Find where the given text appears and provide that cell's center as [x, y] coordinate. 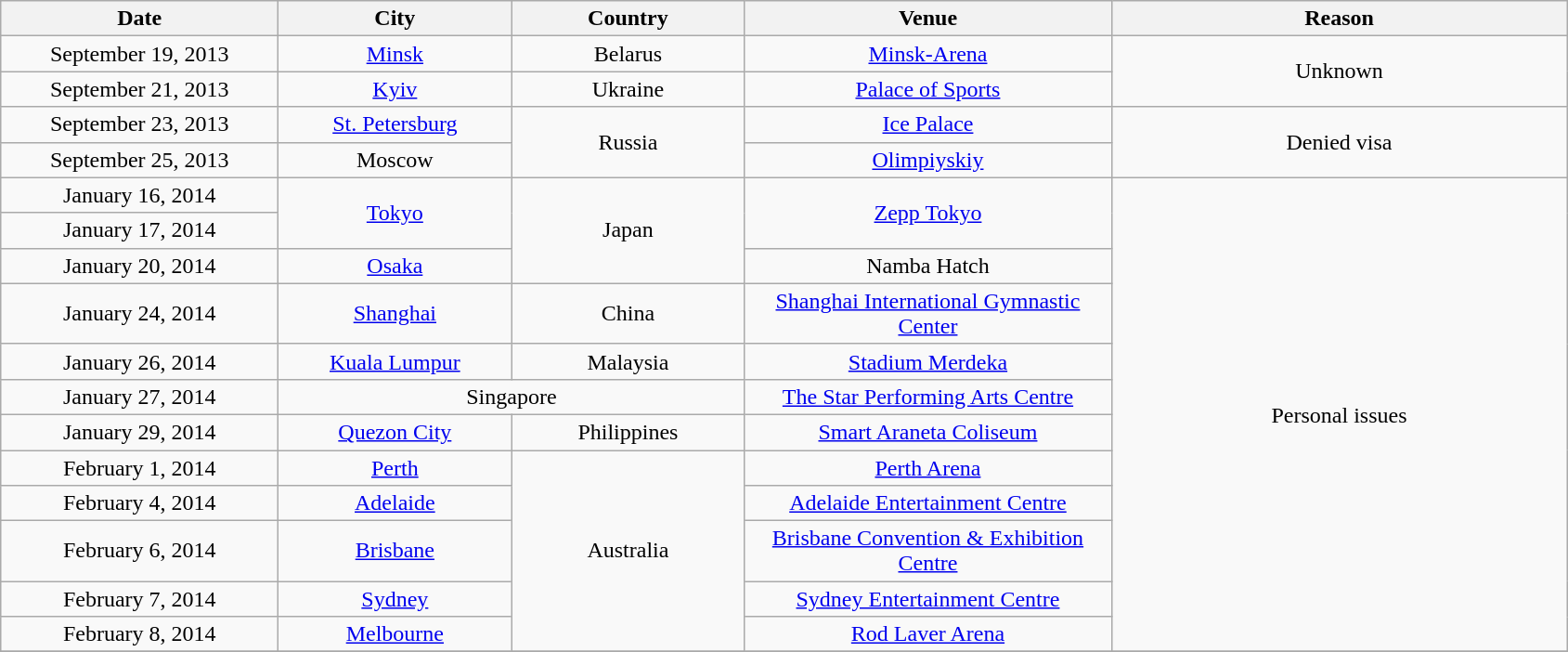
Minsk-Arena [928, 54]
Date [139, 19]
Unknown [1339, 72]
January 26, 2014 [139, 361]
Rod Laver Arena [928, 634]
China [628, 314]
City [395, 19]
February 1, 2014 [139, 467]
January 24, 2014 [139, 314]
Perth [395, 467]
Reason [1339, 19]
Malaysia [628, 361]
Namba Hatch [928, 266]
Kyiv [395, 89]
Sydney Entertainment Centre [928, 599]
Ukraine [628, 89]
Zepp Tokyo [928, 213]
Personal issues [1339, 414]
Stadium Merdeka [928, 361]
St. Petersburg [395, 124]
The Star Performing Arts Centre [928, 397]
Country [628, 19]
Osaka [395, 266]
Singapore [512, 397]
Tokyo [395, 213]
Adelaide Entertainment Centre [928, 503]
September 21, 2013 [139, 89]
Melbourne [395, 634]
Belarus [628, 54]
Adelaide [395, 503]
Olimpiyskiy [928, 160]
Brisbane Convention & Exhibition Centre [928, 552]
Kuala Lumpur [395, 361]
Japan [628, 230]
Perth Arena [928, 467]
February 6, 2014 [139, 552]
January 17, 2014 [139, 230]
Shanghai International Gymnastic Center [928, 314]
Denied visa [1339, 142]
Brisbane [395, 552]
September 19, 2013 [139, 54]
Philippines [628, 432]
January 16, 2014 [139, 195]
February 7, 2014 [139, 599]
January 27, 2014 [139, 397]
Quezon City [395, 432]
Shanghai [395, 314]
Palace of Sports [928, 89]
February 4, 2014 [139, 503]
September 23, 2013 [139, 124]
Ice Palace [928, 124]
February 8, 2014 [139, 634]
Russia [628, 142]
January 20, 2014 [139, 266]
Minsk [395, 54]
Venue [928, 19]
Smart Araneta Coliseum [928, 432]
January 29, 2014 [139, 432]
September 25, 2013 [139, 160]
Australia [628, 550]
Moscow [395, 160]
Sydney [395, 599]
